Capture the cell that displays the provided text and extract its (X, Y) central coordinate. 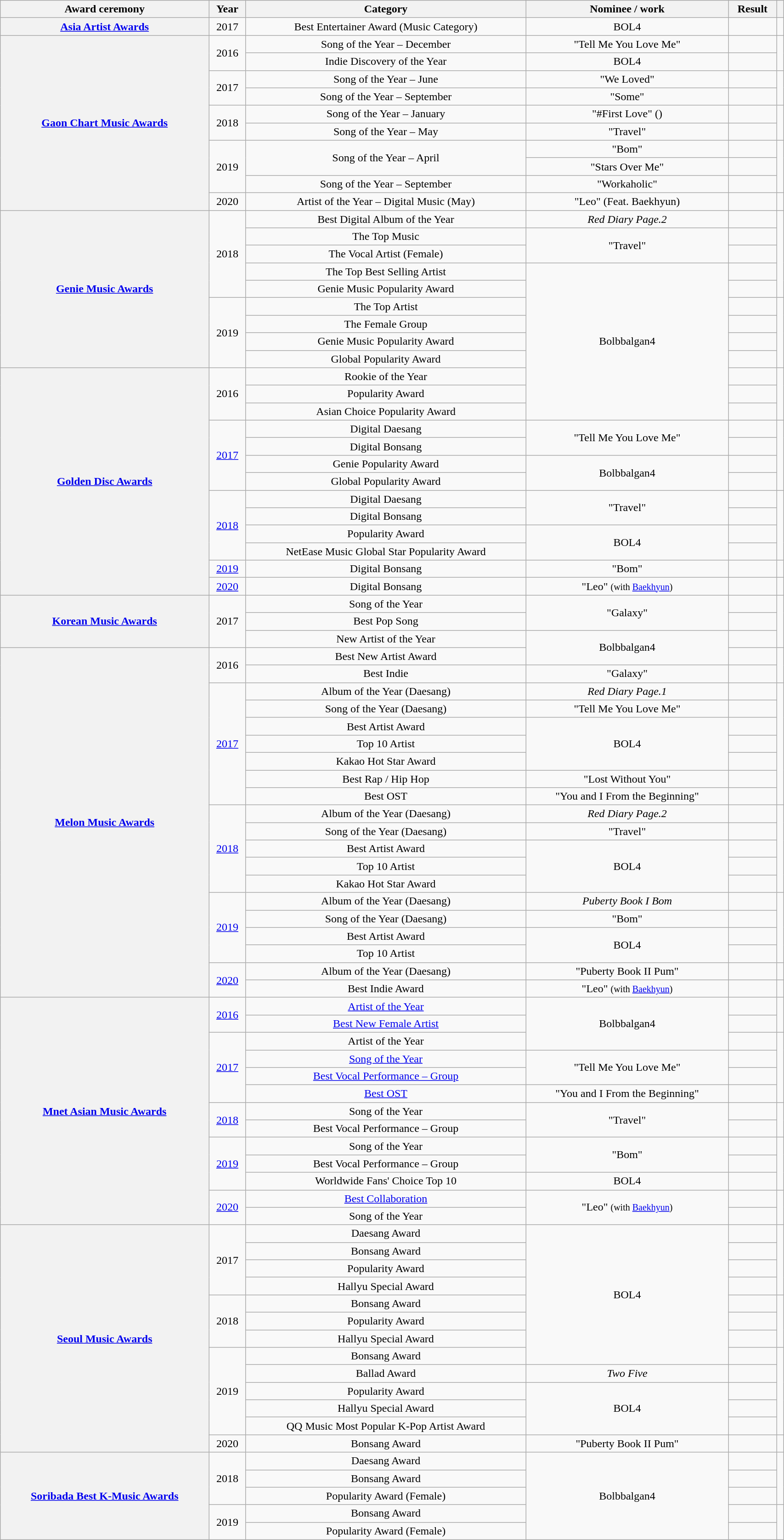
Category (386, 9)
Melon Music Awards (105, 823)
Seoul Music Awards (105, 1338)
Best Rap / Hip Hop (386, 779)
QQ Music Most Popular K-Pop Artist Award (386, 1426)
"We Loved" (627, 79)
"Leo" (Feat. Baekhyun) (627, 201)
Soribada Best K-Music Awards (105, 1496)
Two Five (627, 1374)
Song of the Year – December (386, 44)
Golden Disc Awards (105, 482)
Song of the Year – April (386, 158)
New Artist of the Year (386, 639)
Asian Choice Popularity Award (386, 411)
Best Collaboration (386, 1199)
Red Diary Page.1 (627, 691)
Best New Artist Award (386, 656)
The Top Music (386, 237)
"#First Love" () (627, 114)
"Workaholic" (627, 184)
Gaon Chart Music Awards (105, 123)
Asia Artist Awards (105, 27)
Worldwide Fans' Choice Top 10 (386, 1181)
Mnet Asian Music Awards (105, 1111)
The Top Best Selling Artist (386, 272)
Best Pop Song (386, 621)
"Lost Without You" (627, 779)
Song of the Year – May (386, 131)
Genie Music Awards (105, 290)
Rookie of the Year (386, 376)
Nominee / work (627, 9)
Genie Popularity Award (386, 464)
Best Digital Album of the Year (386, 219)
Best Entertainer Award (Music Category) (386, 27)
Indie Discovery of the Year (386, 62)
The Vocal Artist (Female) (386, 254)
Best Indie Award (386, 989)
The Top Artist (386, 307)
Artist of the Year – Digital Music (May) (386, 201)
Best Indie (386, 674)
Best New Female Artist (386, 1023)
The Female Group (386, 324)
Song of the Year – January (386, 114)
Ballad Award (386, 1374)
Result (752, 9)
NetEase Music Global Star Popularity Award (386, 551)
"Stars Over Me" (627, 166)
"Some" (627, 97)
Puberty Book I Bom (627, 901)
Year (228, 9)
Song of the Year – June (386, 79)
Award ceremony (105, 9)
Korean Music Awards (105, 621)
